Pinpoint the cell where the given text exists, returning its (x, y) midpoint coordinate. 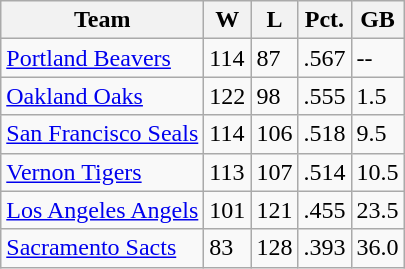
106 (274, 134)
-- (378, 58)
L (274, 20)
10.5 (378, 172)
128 (274, 248)
Los Angeles Angels (102, 210)
.567 (324, 58)
9.5 (378, 134)
98 (274, 96)
87 (274, 58)
83 (228, 248)
107 (274, 172)
.393 (324, 248)
Portland Beavers (102, 58)
.455 (324, 210)
101 (228, 210)
1.5 (378, 96)
Team (102, 20)
.518 (324, 134)
23.5 (378, 210)
113 (228, 172)
.514 (324, 172)
.555 (324, 96)
Pct. (324, 20)
121 (274, 210)
GB (378, 20)
Sacramento Sacts (102, 248)
San Francisco Seals (102, 134)
36.0 (378, 248)
W (228, 20)
Oakland Oaks (102, 96)
Vernon Tigers (102, 172)
122 (228, 96)
